Determine the (x, y) coordinate at the center of the cell enclosing the given text.  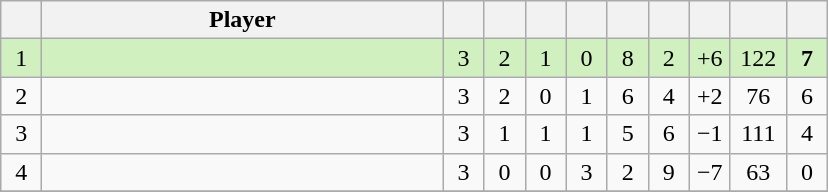
+6 (710, 58)
+2 (710, 96)
−1 (710, 134)
76 (758, 96)
111 (758, 134)
7 (806, 58)
9 (668, 172)
5 (628, 134)
122 (758, 58)
63 (758, 172)
Player (242, 20)
−7 (710, 172)
8 (628, 58)
